Determine the [X, Y] coordinate at the center of the cell enclosing the given text.  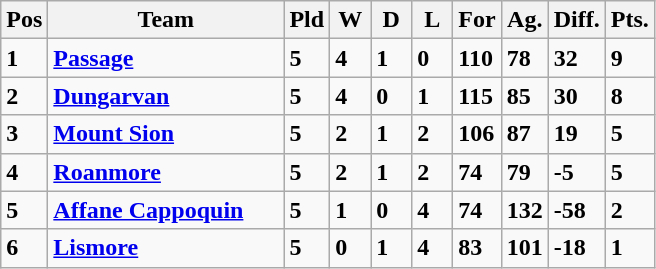
110 [477, 58]
Team [166, 20]
-5 [576, 172]
Ag. [524, 20]
132 [524, 210]
Pld [307, 20]
87 [524, 134]
-58 [576, 210]
Mount Sion [166, 134]
9 [630, 58]
8 [630, 96]
W [350, 20]
Lismore [166, 248]
L [432, 20]
78 [524, 58]
Dungarvan [166, 96]
D [392, 20]
79 [524, 172]
Pos [24, 20]
106 [477, 134]
19 [576, 134]
For [477, 20]
Roanmore [166, 172]
3 [24, 134]
85 [524, 96]
Diff. [576, 20]
Passage [166, 58]
Pts. [630, 20]
83 [477, 248]
115 [477, 96]
32 [576, 58]
6 [24, 248]
101 [524, 248]
Affane Cappoquin [166, 210]
30 [576, 96]
-18 [576, 248]
